From the cell containing the given text, extract its center point as [x, y] coordinate. 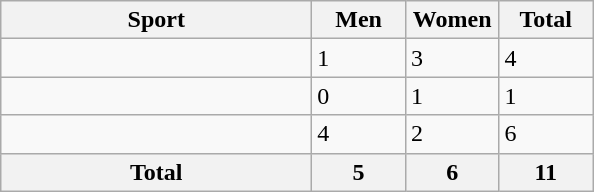
Sport [156, 20]
5 [359, 172]
Men [359, 20]
2 [452, 134]
11 [546, 172]
0 [359, 96]
Women [452, 20]
3 [452, 58]
